Scan for the cell matching the given text and deliver its (x, y) coordinate at center. 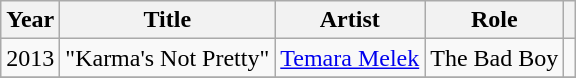
Temara Melek (350, 58)
2013 (30, 58)
Year (30, 20)
"Karma's Not Pretty" (168, 58)
Artist (350, 20)
Title (168, 20)
Role (494, 20)
The Bad Boy (494, 58)
